Output the [X, Y] coordinate of the center of the cell containing the given text.  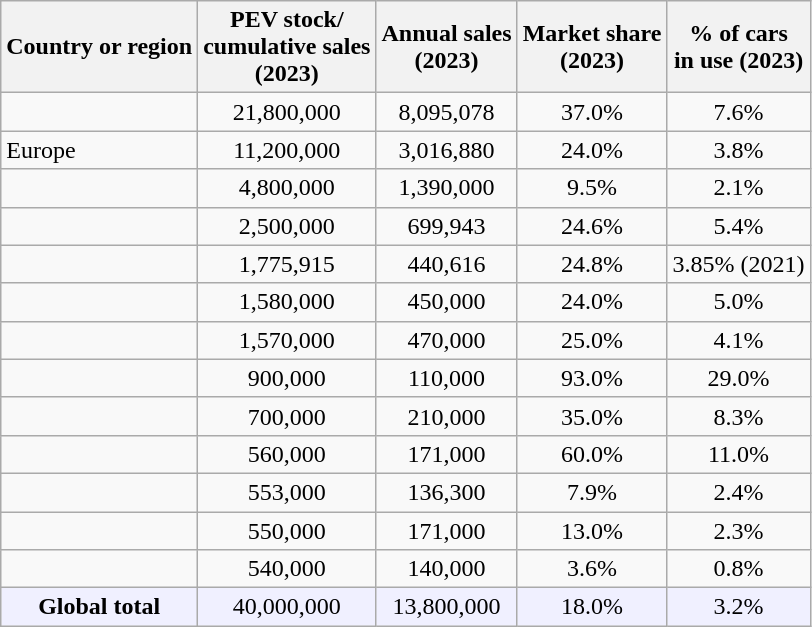
93.0% [592, 378]
18.0% [592, 607]
4,800,000 [287, 188]
13,800,000 [446, 607]
7.9% [592, 492]
Europe [100, 150]
2,500,000 [287, 226]
3.2% [738, 607]
25.0% [592, 340]
1,390,000 [446, 188]
3.85% (2021) [738, 264]
3.6% [592, 569]
2.1% [738, 188]
Country or region [100, 47]
8,095,078 [446, 112]
35.0% [592, 416]
700,000 [287, 416]
13.0% [592, 531]
11.0% [738, 454]
4.1% [738, 340]
560,000 [287, 454]
40,000,000 [287, 607]
110,000 [446, 378]
2.3% [738, 531]
470,000 [446, 340]
8.3% [738, 416]
0.8% [738, 569]
7.6% [738, 112]
450,000 [446, 302]
9.5% [592, 188]
37.0% [592, 112]
440,616 [446, 264]
1,570,000 [287, 340]
1,580,000 [287, 302]
Global total [100, 607]
140,000 [446, 569]
3,016,880 [446, 150]
3.8% [738, 150]
900,000 [287, 378]
60.0% [592, 454]
21,800,000 [287, 112]
2.4% [738, 492]
29.0% [738, 378]
210,000 [446, 416]
Market share (2023) [592, 47]
11,200,000 [287, 150]
5.0% [738, 302]
24.8% [592, 264]
550,000 [287, 531]
Annual sales (2023) [446, 47]
136,300 [446, 492]
1,775,915 [287, 264]
5.4% [738, 226]
% of cars in use (2023) [738, 47]
553,000 [287, 492]
699,943 [446, 226]
540,000 [287, 569]
PEV stock/cumulative sales (2023) [287, 47]
24.6% [592, 226]
